Locate the cell with the specified text and output its [x, y] center coordinate. 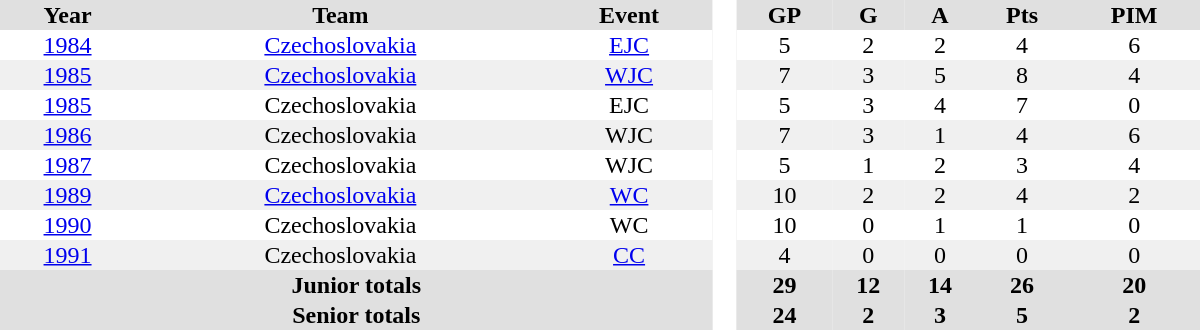
Year [68, 15]
1984 [68, 45]
Senior totals [356, 315]
20 [1134, 285]
1987 [68, 165]
1990 [68, 225]
1991 [68, 255]
Team [340, 15]
26 [1022, 285]
1986 [68, 135]
8 [1022, 75]
Event [630, 15]
PIM [1134, 15]
24 [784, 315]
14 [940, 285]
GP [784, 15]
1989 [68, 195]
G [869, 15]
CC [630, 255]
A [940, 15]
12 [869, 285]
Pts [1022, 15]
29 [784, 285]
Junior totals [356, 285]
